Scan for the cell matching the given text and deliver its [x, y] coordinate at center. 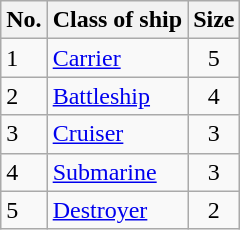
Destroyer [117, 210]
Carrier [117, 58]
No. [24, 20]
Size [214, 20]
Battleship [117, 96]
Class of ship [117, 20]
1 [24, 58]
Cruiser [117, 134]
Submarine [117, 172]
